Determine the [X, Y] coordinate at the center of the cell enclosing the given text.  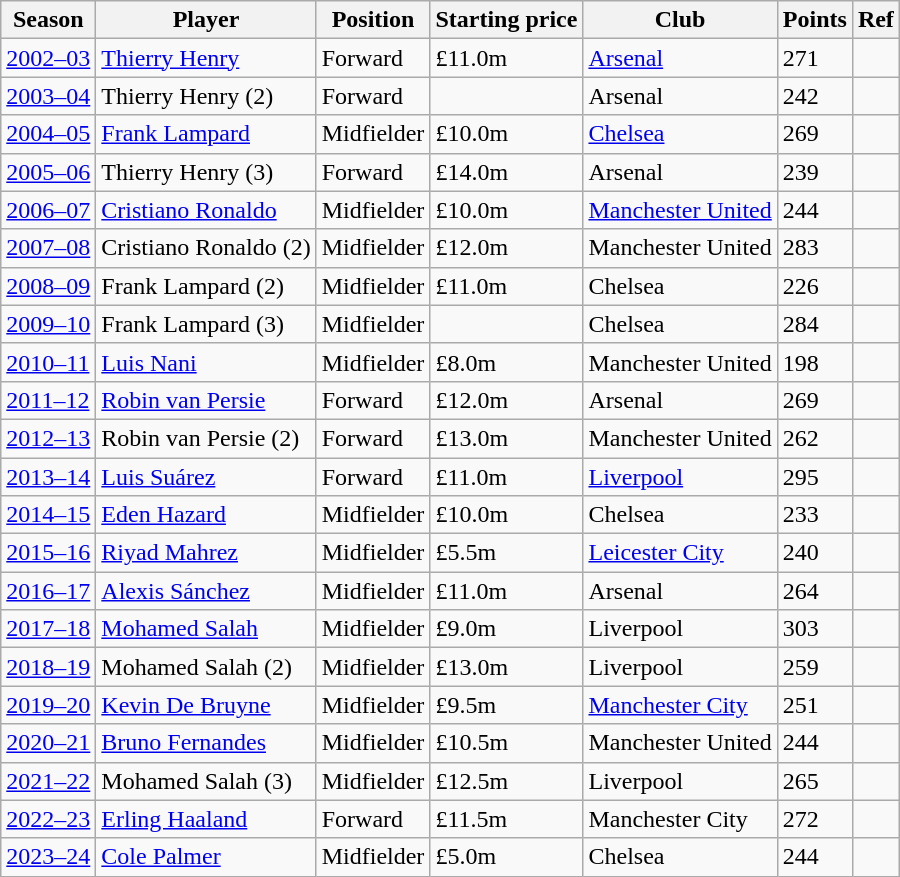
284 [814, 324]
2007–08 [48, 248]
Cristiano Ronaldo (2) [206, 248]
303 [814, 629]
Mohamed Salah (3) [206, 781]
Luis Nani [206, 362]
295 [814, 477]
2014–15 [48, 515]
Robin van Persie [206, 400]
Frank Lampard (3) [206, 324]
Thierry Henry (3) [206, 172]
£12.5m [506, 781]
239 [814, 172]
2020–21 [48, 743]
2012–13 [48, 438]
Robin van Persie (2) [206, 438]
2022–23 [48, 819]
Alexis Sánchez [206, 591]
2002–03 [48, 58]
£8.0m [506, 362]
Kevin De Bruyne [206, 705]
Ref [876, 20]
2008–09 [48, 286]
2011–12 [48, 400]
2010–11 [48, 362]
Bruno Fernandes [206, 743]
Luis Suárez [206, 477]
Frank Lampard (2) [206, 286]
Eden Hazard [206, 515]
271 [814, 58]
2023–24 [48, 857]
2017–18 [48, 629]
£5.5m [506, 553]
£5.0m [506, 857]
2016–17 [48, 591]
233 [814, 515]
Points [814, 20]
2019–20 [48, 705]
2004–05 [48, 134]
Club [680, 20]
251 [814, 705]
Cole Palmer [206, 857]
242 [814, 96]
264 [814, 591]
2013–14 [48, 477]
265 [814, 781]
2005–06 [48, 172]
£9.0m [506, 629]
Leicester City [680, 553]
Cristiano Ronaldo [206, 210]
2018–19 [48, 667]
2009–10 [48, 324]
Erling Haaland [206, 819]
240 [814, 553]
Season [48, 20]
Frank Lampard [206, 134]
£14.0m [506, 172]
283 [814, 248]
£11.5m [506, 819]
Position [373, 20]
2006–07 [48, 210]
Mohamed Salah (2) [206, 667]
Thierry Henry (2) [206, 96]
Mohamed Salah [206, 629]
259 [814, 667]
Riyad Mahrez [206, 553]
£10.5m [506, 743]
2021–22 [48, 781]
Starting price [506, 20]
Player [206, 20]
226 [814, 286]
272 [814, 819]
£9.5m [506, 705]
262 [814, 438]
2003–04 [48, 96]
198 [814, 362]
2015–16 [48, 553]
Thierry Henry [206, 58]
